Return the [X, Y] coordinate for the center point of the cell that contains the specified text.  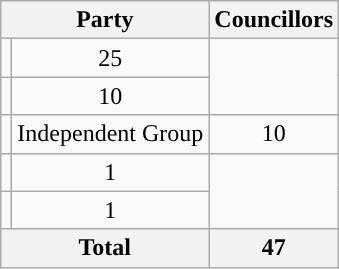
25 [110, 58]
47 [274, 248]
Independent Group [110, 134]
Party [105, 20]
Total [105, 248]
Councillors [274, 20]
